Extract the (x, y) coordinate from the center of the cell holding the provided text.  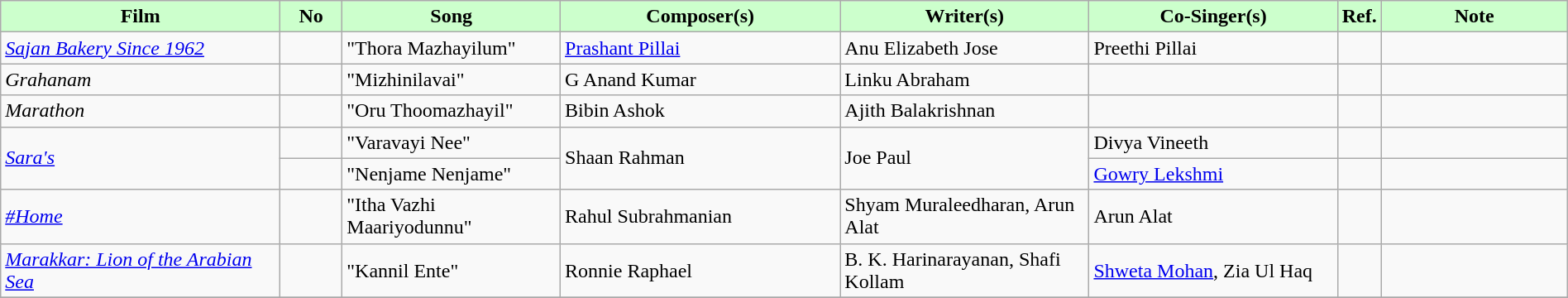
Linku Abraham (964, 79)
Arun Alat (1213, 217)
No (311, 17)
Divya Vineeth (1213, 142)
"Oru Thoomazhayil" (452, 111)
Prashant Pillai (700, 48)
Note (1474, 17)
"Kannil Ente" (452, 270)
Ronnie Raphael (700, 270)
Shaan Rahman (700, 158)
Marathon (141, 111)
Grahanam (141, 79)
"Nenjame Nenjame" (452, 174)
"Thora Mazhayilum" (452, 48)
Sajan Bakery Since 1962 (141, 48)
Sara's (141, 158)
Film (141, 17)
"Itha Vazhi Maariyodunnu" (452, 217)
B. K. Harinarayanan, Shafi Kollam (964, 270)
Song (452, 17)
"Mizhinilavai" (452, 79)
#Home (141, 217)
Marakkar: Lion of the Arabian Sea (141, 270)
Bibin Ashok (700, 111)
Shyam Muraleedharan, Arun Alat (964, 217)
Gowry Lekshmi (1213, 174)
Joe Paul (964, 158)
Writer(s) (964, 17)
Anu Elizabeth Jose (964, 48)
"Varavayi Nee" (452, 142)
Preethi Pillai (1213, 48)
Rahul Subrahmanian (700, 217)
Shweta Mohan, Zia Ul Haq (1213, 270)
Co-Singer(s) (1213, 17)
Ajith Balakrishnan (964, 111)
G Anand Kumar (700, 79)
Ref. (1360, 17)
Composer(s) (700, 17)
